Find where the given text appears and provide that cell's center as (x, y) coordinate. 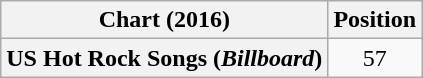
US Hot Rock Songs (Billboard) (164, 58)
Chart (2016) (164, 20)
57 (375, 58)
Position (375, 20)
